From the cell containing the given text, extract its center point as (x, y) coordinate. 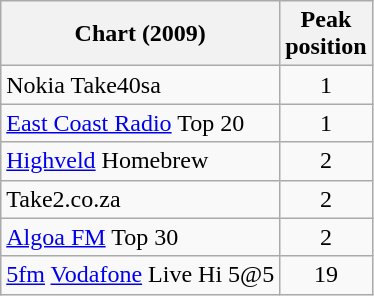
East Coast Radio Top 20 (140, 123)
19 (326, 275)
5fm Vodafone Live Hi 5@5 (140, 275)
Nokia Take40sa (140, 85)
Highveld Homebrew (140, 161)
Take2.co.za (140, 199)
Algoa FM Top 30 (140, 237)
Peakposition (326, 34)
Chart (2009) (140, 34)
